Output the [x, y] coordinate of the center of the cell containing the given text.  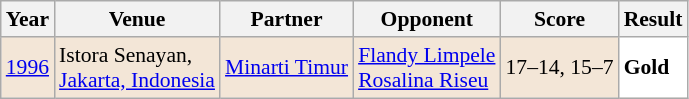
Partner [286, 19]
Flandy Limpele Rosalina Riseu [426, 68]
Score [560, 19]
Year [28, 19]
Gold [654, 68]
Opponent [426, 19]
Istora Senayan,Jakarta, Indonesia [137, 68]
Minarti Timur [286, 68]
1996 [28, 68]
Venue [137, 19]
Result [654, 19]
17–14, 15–7 [560, 68]
